Scan for the cell matching the given text and deliver its [X, Y] coordinate at center. 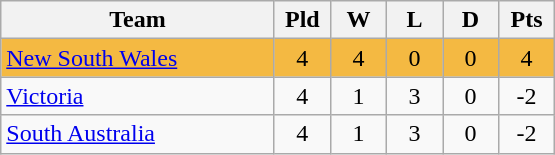
D [470, 20]
Pld [302, 20]
Team [138, 20]
Pts [527, 20]
W [358, 20]
South Australia [138, 134]
Victoria [138, 96]
New South Wales [138, 58]
L [414, 20]
